For the text-containing cell, return its midpoint in [x, y] coordinate format. 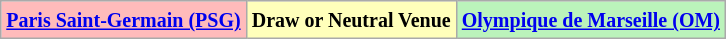
Olympique de Marseille (OM) [590, 20]
Draw or Neutral Venue [351, 20]
Paris Saint-Germain (PSG) [124, 20]
